From the cell containing the given text, extract its center point as [x, y] coordinate. 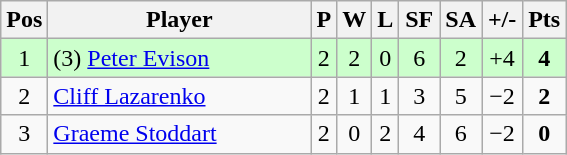
P [324, 20]
Graeme Stoddart [180, 134]
W [354, 20]
SF [420, 20]
Pos [24, 20]
SA [461, 20]
Pts [544, 20]
+4 [502, 58]
Cliff Lazarenko [180, 96]
+/- [502, 20]
5 [461, 96]
Player [180, 20]
(3) Peter Evison [180, 58]
L [386, 20]
